From the cell containing the given text, extract its center point as (X, Y) coordinate. 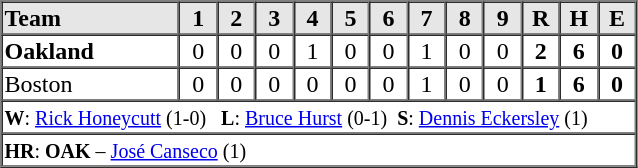
9 (503, 18)
3 (274, 18)
R (541, 18)
W: Rick Honeycutt (1-0) L: Bruce Hurst (0-1) S: Dennis Eckersley (1) (319, 116)
E (617, 18)
H (579, 18)
4 (312, 18)
7 (427, 18)
5 (350, 18)
8 (465, 18)
Oakland (91, 50)
Boston (91, 84)
Team (91, 18)
HR: OAK – José Canseco (1) (319, 150)
